For the text-containing cell, return its midpoint in (x, y) coordinate format. 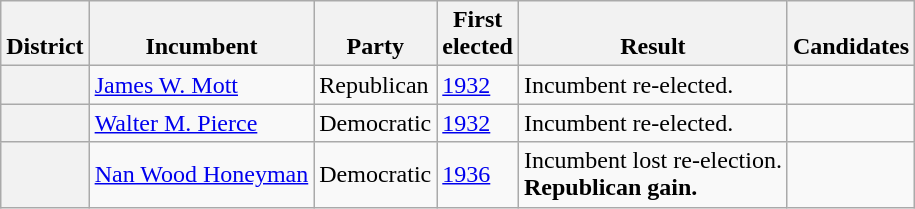
Candidates (850, 34)
James W. Mott (202, 85)
Firstelected (478, 34)
Nan Wood Honeyman (202, 174)
1936 (478, 174)
Incumbent (202, 34)
Walter M. Pierce (202, 123)
Result (652, 34)
District (45, 34)
Incumbent lost re-election.Republican gain. (652, 174)
Party (376, 34)
Republican (376, 85)
